Detect which cell encompasses the target text, then output its [x, y] center coordinate. 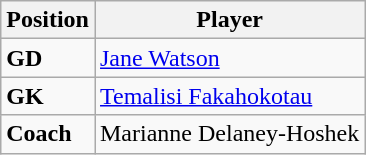
Temalisi Fakahokotau [229, 96]
GD [48, 58]
Player [229, 20]
Marianne Delaney-Hoshek [229, 134]
Coach [48, 134]
GK [48, 96]
Position [48, 20]
Jane Watson [229, 58]
